Capture the cell that displays the provided text and extract its (x, y) central coordinate. 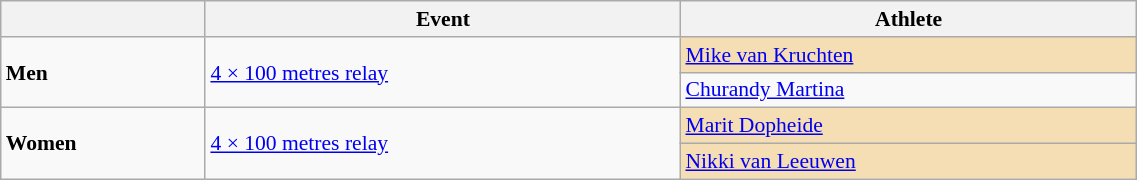
Men (104, 72)
Nikki van Leeuwen (908, 162)
Mike van Kruchten (908, 55)
Athlete (908, 19)
Churandy Martina (908, 90)
Event (442, 19)
Marit Dopheide (908, 126)
Women (104, 144)
